Capture the cell that displays the provided text and extract its (X, Y) central coordinate. 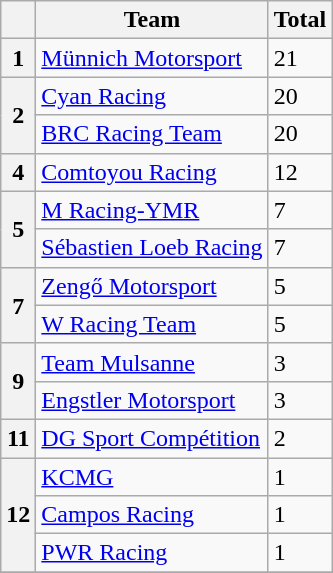
Sébastien Loeb Racing (152, 248)
Engstler Motorsport (152, 400)
9 (18, 381)
Total (300, 20)
KCMG (152, 477)
21 (300, 58)
Zengő Motorsport (152, 286)
Comtoyou Racing (152, 172)
M Racing-YMR (152, 210)
DG Sport Compétition (152, 438)
BRC Racing Team (152, 134)
4 (18, 172)
11 (18, 438)
Cyan Racing (152, 96)
PWR Racing (152, 553)
Münnich Motorsport (152, 58)
Team Mulsanne (152, 362)
Campos Racing (152, 515)
Team (152, 20)
W Racing Team (152, 324)
